Search for the cell housing the specified text and yield its [x, y] center coordinate. 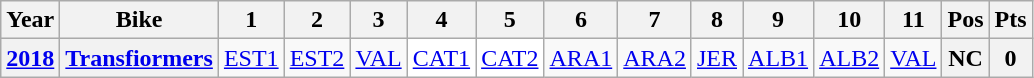
EST1 [251, 58]
ARA2 [655, 58]
ALB2 [850, 58]
EST2 [317, 58]
ARA1 [581, 58]
0 [1010, 58]
7 [655, 20]
9 [778, 20]
NC [966, 58]
Year [30, 20]
ALB1 [778, 58]
Bike [140, 20]
Transfiormers [140, 58]
3 [378, 20]
8 [716, 20]
Pos [966, 20]
4 [441, 20]
5 [510, 20]
1 [251, 20]
6 [581, 20]
CAT1 [441, 58]
2018 [30, 58]
10 [850, 20]
2 [317, 20]
JER [716, 58]
CAT2 [510, 58]
Pts [1010, 20]
11 [914, 20]
